Provide the (X, Y) coordinate of the cell's center where the given text is located.  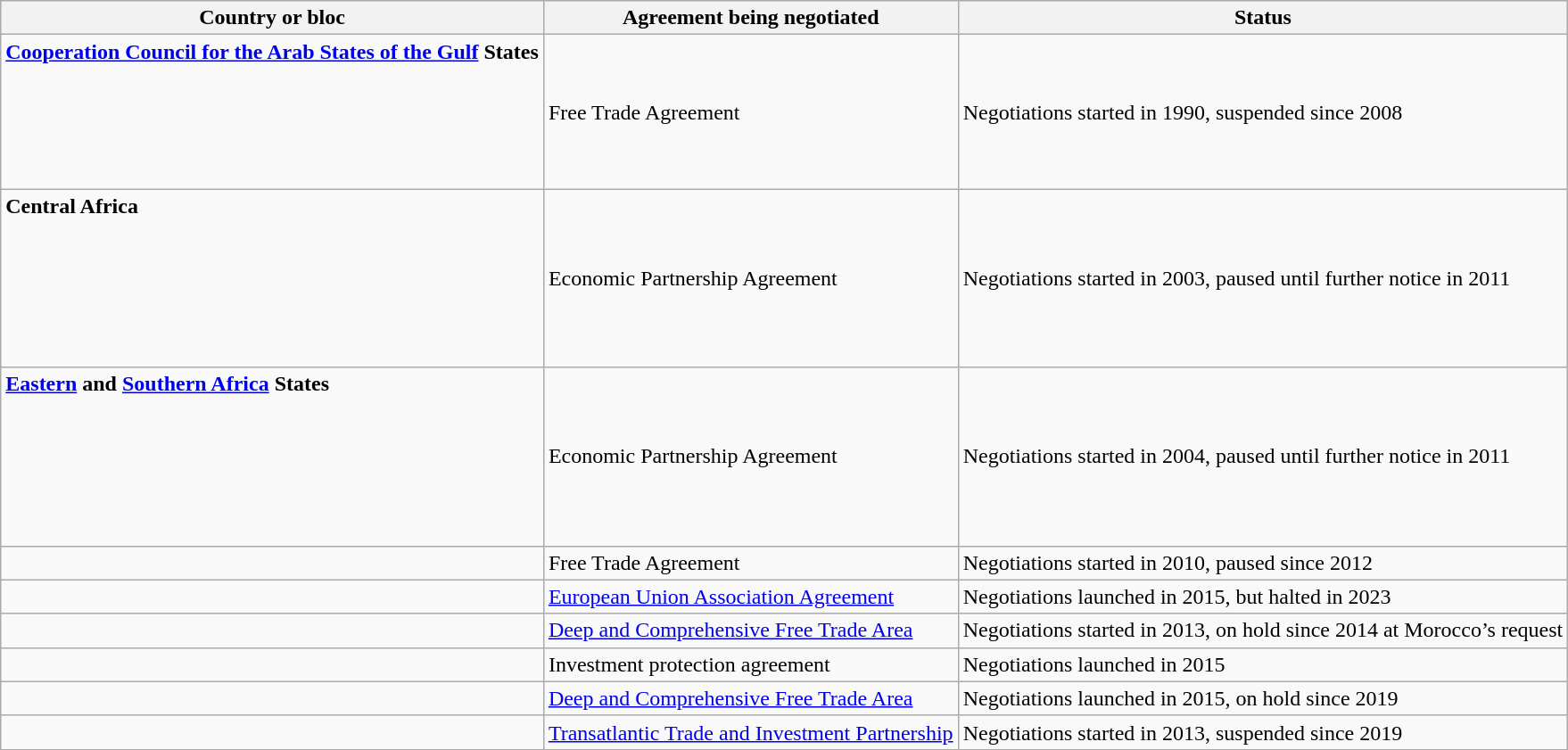
Investment protection agreement (751, 664)
Negotiations started in 1990, suspended since 2008 (1263, 112)
Country or bloc (273, 18)
Negotiations started in 2003, paused until further notice in 2011 (1263, 278)
Status (1263, 18)
European Union Association Agreement (751, 597)
Agreement being negotiated (751, 18)
Transatlantic Trade and Investment Partnership (751, 732)
Central Africa (273, 278)
Negotiations started in 2013, on hold since 2014 at Morocco’s request (1263, 630)
Negotiations started in 2010, paused since 2012 (1263, 563)
Negotiations launched in 2015, but halted in 2023 (1263, 597)
Negotiations launched in 2015 (1263, 664)
Negotiations started in 2004, paused until further notice in 2011 (1263, 457)
Cooperation Council for the Arab States of the Gulf States (273, 112)
Negotiations launched in 2015, on hold since 2019 (1263, 698)
Eastern and Southern Africa States (273, 457)
Negotiations started in 2013, suspended since 2019 (1263, 732)
